Provide the [x, y] coordinate of the cell's center where the given text is located.  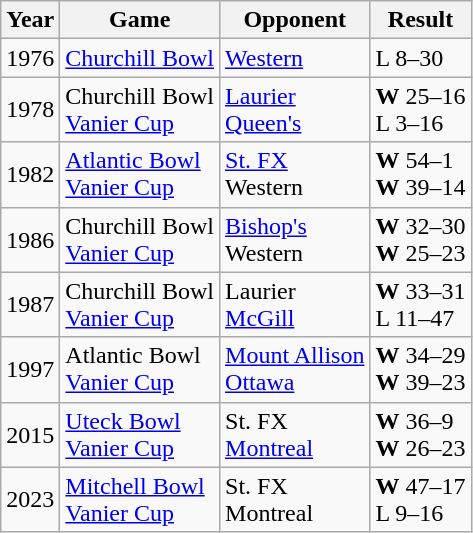
1978 [30, 110]
Year [30, 20]
W 25–16L 3–16 [420, 110]
LaurierMcGill [295, 304]
1986 [30, 240]
W 36–9W 26–23 [420, 434]
Churchill Bowl [140, 58]
Uteck BowlVanier Cup [140, 434]
Opponent [295, 20]
LaurierQueen's [295, 110]
Western [295, 58]
W 33–31L 11–47 [420, 304]
1987 [30, 304]
Bishop'sWestern [295, 240]
1976 [30, 58]
W 47–17L 9–16 [420, 500]
Mitchell BowlVanier Cup [140, 500]
W 54–1W 39–14 [420, 174]
Result [420, 20]
L 8–30 [420, 58]
Game [140, 20]
St. FXWestern [295, 174]
2023 [30, 500]
W 32–30W 25–23 [420, 240]
1997 [30, 370]
W 34–29W 39–23 [420, 370]
Mount AllisonOttawa [295, 370]
1982 [30, 174]
2015 [30, 434]
